Identify which cell holds the provided text, then report its (x, y) central coordinate. 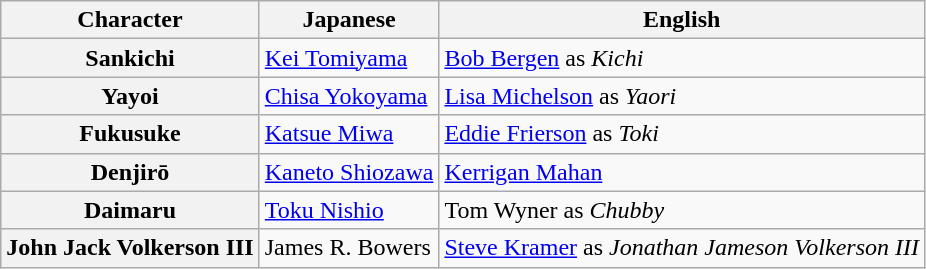
English (682, 20)
Yayoi (130, 96)
Bob Bergen as Kichi (682, 58)
Chisa Yokoyama (349, 96)
Denjirō (130, 172)
Kerrigan Mahan (682, 172)
Steve Kramer as Jonathan Jameson Volkerson III (682, 248)
John Jack Volkerson III (130, 248)
Daimaru (130, 210)
Kaneto Shiozawa (349, 172)
Lisa Michelson as Yaori (682, 96)
Katsue Miwa (349, 134)
Kei Tomiyama (349, 58)
Tom Wyner as Chubby (682, 210)
James R. Bowers (349, 248)
Sankichi (130, 58)
Fukusuke (130, 134)
Eddie Frierson as Toki (682, 134)
Japanese (349, 20)
Toku Nishio (349, 210)
Character (130, 20)
